Scan for the cell matching the given text and deliver its [X, Y] coordinate at center. 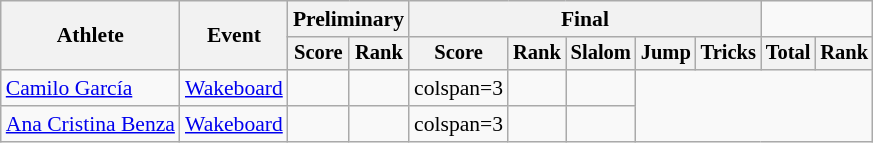
Athlete [90, 36]
Tricks [728, 54]
Ana Cristina Benza [90, 124]
Slalom [601, 54]
Jump [666, 54]
Camilo García [90, 88]
Final [585, 19]
Preliminary [348, 19]
Total [788, 54]
Event [234, 36]
